Detect which cell encompasses the target text, then output its (x, y) center coordinate. 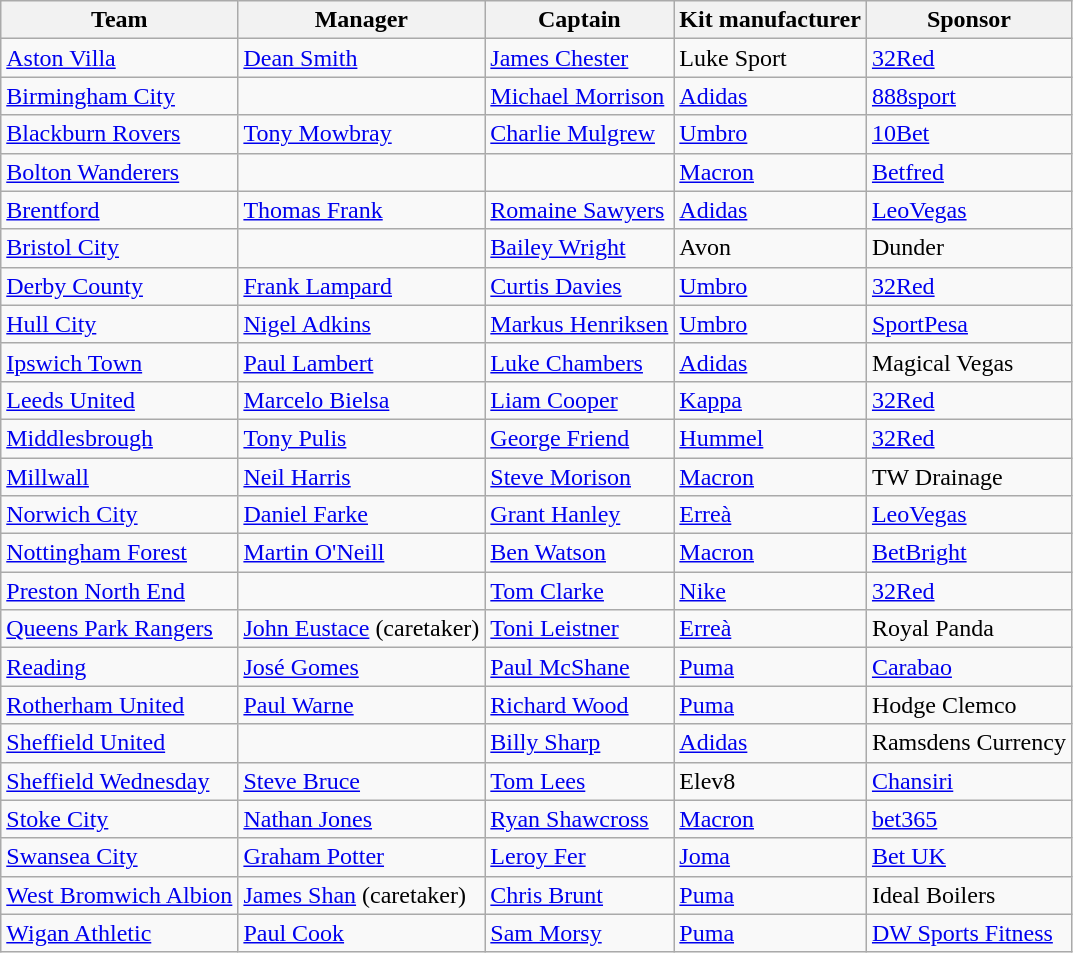
Sheffield Wednesday (120, 781)
West Bromwich Albion (120, 895)
Leroy Fer (580, 857)
Paul McShane (580, 667)
Michael Morrison (580, 96)
Kit manufacturer (770, 20)
Middlesbrough (120, 438)
Team (120, 20)
Ryan Shawcross (580, 819)
Charlie Mulgrew (580, 134)
Tony Pulis (362, 438)
Paul Cook (362, 933)
Chansiri (968, 781)
BetBright (968, 553)
bet365 (968, 819)
Luke Chambers (580, 362)
Frank Lampard (362, 286)
Dunder (968, 248)
Betfred (968, 172)
Sheffield United (120, 743)
Magical Vegas (968, 362)
Billy Sharp (580, 743)
Ipswich Town (120, 362)
George Friend (580, 438)
Aston Villa (120, 58)
Hummel (770, 438)
888sport (968, 96)
Tom Lees (580, 781)
Curtis Davies (580, 286)
Ramsdens Currency (968, 743)
James Shan (caretaker) (362, 895)
Ideal Boilers (968, 895)
Steve Bruce (362, 781)
Joma (770, 857)
Nathan Jones (362, 819)
Swansea City (120, 857)
Brentford (120, 210)
10Bet (968, 134)
Tom Clarke (580, 591)
Elev8 (770, 781)
Nike (770, 591)
Norwich City (120, 515)
Sam Morsy (580, 933)
Royal Panda (968, 629)
SportPesa (968, 324)
Toni Leistner (580, 629)
Liam Cooper (580, 400)
Bet UK (968, 857)
Nottingham Forest (120, 553)
Graham Potter (362, 857)
Nigel Adkins (362, 324)
Birmingham City (120, 96)
Bolton Wanderers (120, 172)
Captain (580, 20)
Derby County (120, 286)
James Chester (580, 58)
Hull City (120, 324)
Queens Park Rangers (120, 629)
John Eustace (caretaker) (362, 629)
José Gomes (362, 667)
Bailey Wright (580, 248)
Kappa (770, 400)
TW Drainage (968, 477)
Paul Lambert (362, 362)
Luke Sport (770, 58)
Leeds United (120, 400)
Richard Wood (580, 705)
Steve Morison (580, 477)
Dean Smith (362, 58)
Rotherham United (120, 705)
Ben Watson (580, 553)
DW Sports Fitness (968, 933)
Martin O'Neill (362, 553)
Avon (770, 248)
Daniel Farke (362, 515)
Preston North End (120, 591)
Wigan Athletic (120, 933)
Millwall (120, 477)
Neil Harris (362, 477)
Reading (120, 667)
Chris Brunt (580, 895)
Thomas Frank (362, 210)
Paul Warne (362, 705)
Sponsor (968, 20)
Romaine Sawyers (580, 210)
Tony Mowbray (362, 134)
Markus Henriksen (580, 324)
Blackburn Rovers (120, 134)
Carabao (968, 667)
Marcelo Bielsa (362, 400)
Manager (362, 20)
Bristol City (120, 248)
Hodge Clemco (968, 705)
Stoke City (120, 819)
Grant Hanley (580, 515)
